Return (x, y) of the center of cell containing provided text 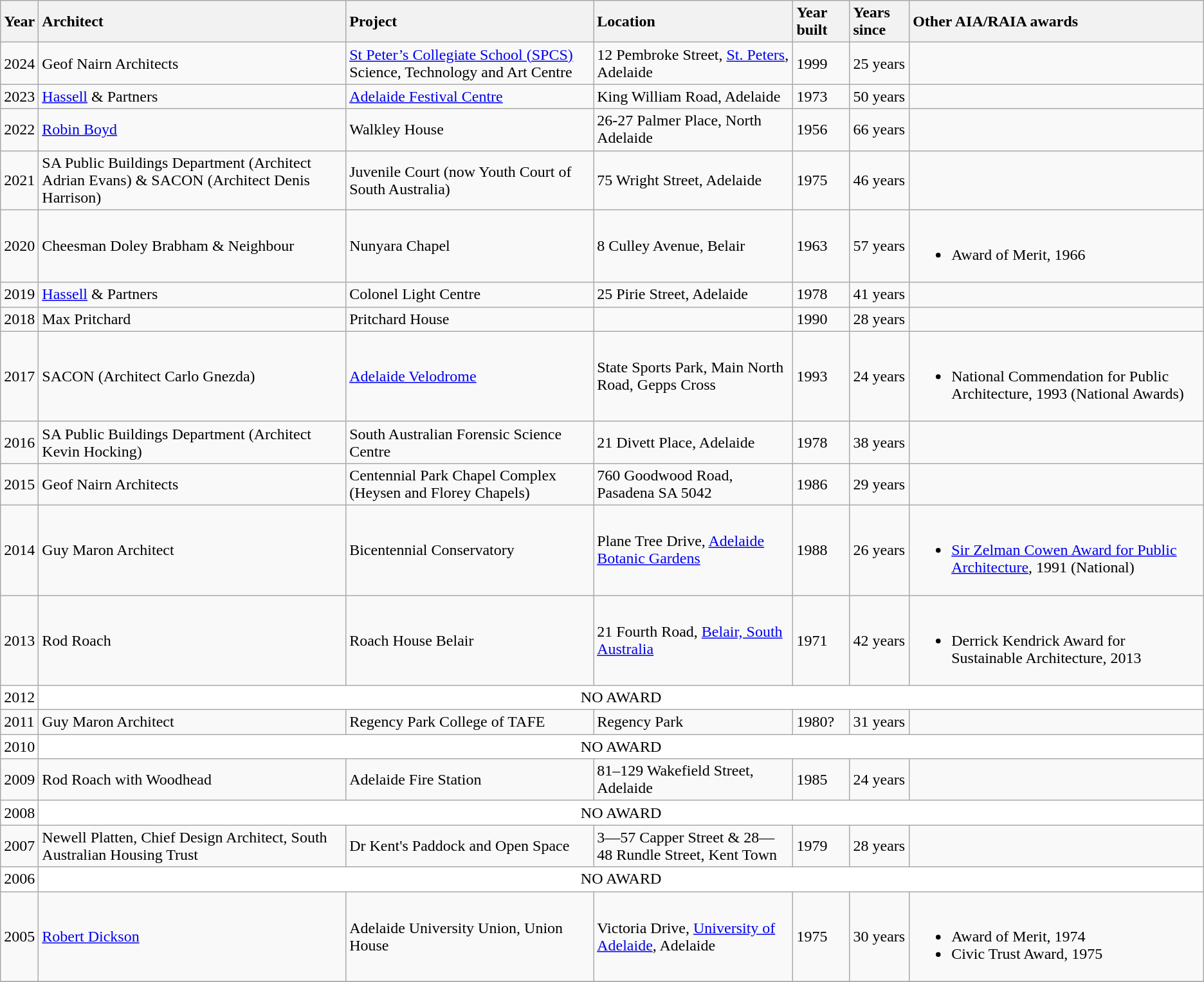
1988 (821, 550)
Regency Park (693, 722)
Sir Zelman Cowen Award for Public Architecture, 1991 (National) (1057, 550)
2023 (19, 96)
Rod Roach with Woodhead (192, 779)
2015 (19, 484)
1986 (821, 484)
Victoria Drive, University of Adelaide, Adelaide (693, 936)
Award of Merit, 1966 (1057, 246)
Award of Merit, 1974Civic Trust Award, 1975 (1057, 936)
Roach House Belair (470, 641)
Adelaide Fire Station (470, 779)
2019 (19, 295)
Robin Boyd (192, 130)
29 years (880, 484)
2012 (19, 698)
26 years (880, 550)
Robert Dickson (192, 936)
1979 (821, 846)
Bicentennial Conservatory (470, 550)
SA Public Buildings Department (Architect Adrian Evans) & SACON (Architect Denis Harrison) (192, 180)
2014 (19, 550)
50 years (880, 96)
Rod Roach (192, 641)
2018 (19, 319)
Derrick Kendrick Award for Sustainable Architecture, 2013 (1057, 641)
46 years (880, 180)
Colonel Light Centre (470, 295)
Pritchard House (470, 319)
South Australian Forensic Science Centre (470, 442)
SA Public Buildings Department (Architect Kevin Hocking) (192, 442)
State Sports Park, Main North Road, Gepps Cross (693, 376)
1963 (821, 246)
1999 (821, 63)
26-27 Palmer Place, North Adelaide (693, 130)
1956 (821, 130)
21 Divett Place, Adelaide (693, 442)
2007 (19, 846)
Max Pritchard (192, 319)
75 Wright Street, Adelaide (693, 180)
Nunyara Chapel (470, 246)
Cheesman Doley Brabham & Neighbour (192, 246)
Regency Park College of TAFE (470, 722)
St Peter’s Collegiate School (SPCS) Science, Technology and Art Centre (470, 63)
Dr Kent's Paddock and Open Space (470, 846)
25 years (880, 63)
Adelaide Velodrome (470, 376)
81–129 Wakefield Street, Adelaide (693, 779)
12 Pembroke Street, St. Peters, Adelaide (693, 63)
2016 (19, 442)
2020 (19, 246)
66 years (880, 130)
SACON (Architect Carlo Gnezda) (192, 376)
2022 (19, 130)
Centennial Park Chapel Complex (Heysen and Florey Chapels) (470, 484)
Adelaide University Union, Union House (470, 936)
King William Road, Adelaide (693, 96)
Architect (192, 22)
1993 (821, 376)
38 years (880, 442)
30 years (880, 936)
2013 (19, 641)
Other AIA/RAIA awards (1057, 22)
Walkley House (470, 130)
2009 (19, 779)
2011 (19, 722)
2021 (19, 180)
Years since (880, 22)
42 years (880, 641)
Location (693, 22)
1980? (821, 722)
760 Goodwood Road, Pasadena SA 5042 (693, 484)
2024 (19, 63)
41 years (880, 295)
Plane Tree Drive, Adelaide Botanic Gardens (693, 550)
25 Pirie Street, Adelaide (693, 295)
2006 (19, 879)
Year built (821, 22)
1990 (821, 319)
Year (19, 22)
Project (470, 22)
2008 (19, 813)
Juvenile Court (now Youth Court of South Australia) (470, 180)
National Commendation for Public Architecture, 1993 (National Awards) (1057, 376)
Newell Platten, Chief Design Architect, South Australian Housing Trust (192, 846)
1985 (821, 779)
1971 (821, 641)
57 years (880, 246)
8 Culley Avenue, Belair (693, 246)
21 Fourth Road, Belair, South Australia (693, 641)
31 years (880, 722)
3—57 Capper Street & 28—48 Rundle Street, Kent Town (693, 846)
2010 (19, 747)
1973 (821, 96)
Adelaide Festival Centre (470, 96)
2017 (19, 376)
2005 (19, 936)
